Capture the cell that displays the provided text and extract its [x, y] central coordinate. 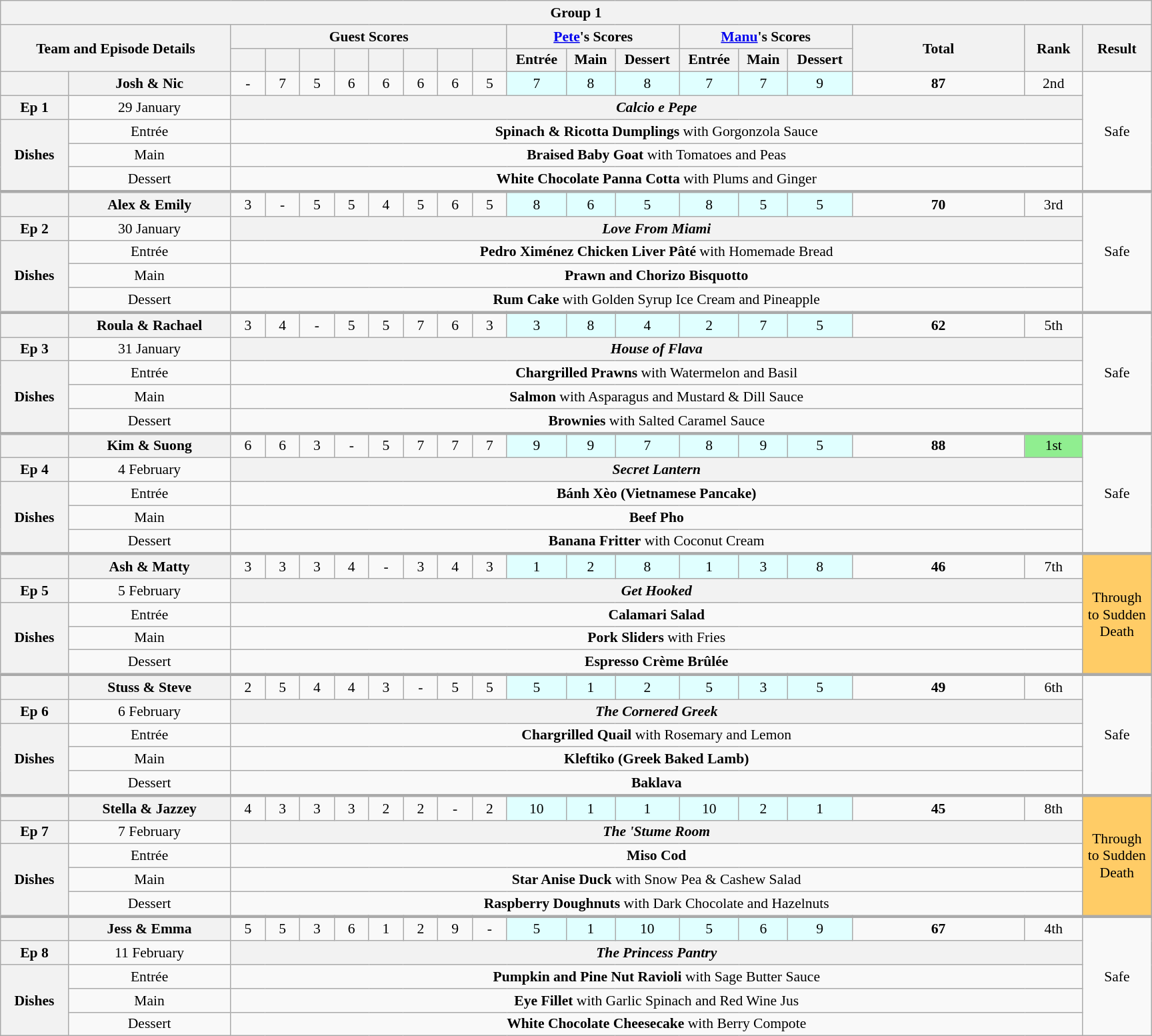
Team and Episode Details [116, 48]
Calamari Salad [656, 615]
11 February [149, 953]
Pedro Ximénez Chicken Liver Pâté with Homemade Bread [656, 252]
45 [939, 808]
Prawn and Chorizo Bisquotto [656, 276]
5th [1053, 325]
5 February [149, 591]
Stuss & Steve [149, 687]
30 January [149, 229]
62 [939, 325]
6 February [149, 711]
Eye Fillet with Garlic Spinach and Red Wine Jus [656, 1001]
70 [939, 204]
3rd [1053, 204]
Miso Cod [656, 856]
Kleftiko (Greek Baked Lamb) [656, 759]
4th [1053, 928]
8th [1053, 808]
Pork Sliders with Fries [656, 638]
Espresso Crème Brûlée [656, 663]
46 [939, 567]
Beef Pho [656, 517]
Secret Lantern [656, 470]
Pete's Scores [593, 37]
Pumpkin and Pine Nut Ravioli with Sage Butter Sauce [656, 977]
Jess & Emma [149, 928]
49 [939, 687]
6th [1053, 687]
Ep 7 [35, 832]
Ep 8 [35, 953]
Chargrilled Prawns with Watermelon and Basil [656, 373]
Kim & Suong [149, 445]
Bánh Xèo (Vietnamese Pancake) [656, 494]
Ep 3 [35, 349]
Guest Scores [369, 37]
Josh & Nic [149, 84]
White Chocolate Cheesecake with Berry Compote [656, 1024]
Ep 6 [35, 711]
1st [1053, 445]
Group 1 [576, 13]
Calcio e Pepe [656, 108]
Rank [1053, 48]
Result [1117, 48]
The Princess Pantry [656, 953]
Ep 1 [35, 108]
Ep 2 [35, 229]
2nd [1053, 84]
Baklava [656, 783]
White Chocolate Panna Cotta with Plums and Ginger [656, 180]
Ash & Matty [149, 567]
67 [939, 928]
Spinach & Ricotta Dumplings with Gorgonzola Sauce [656, 131]
The 'Stume Room [656, 832]
Stella & Jazzey [149, 808]
Rum Cake with Golden Syrup Ice Cream and Pineapple [656, 300]
Ep 4 [35, 470]
House of Flava [656, 349]
Salmon with Asparagus and Mustard & Dill Sauce [656, 397]
Chargrilled Quail with Rosemary and Lemon [656, 735]
Star Anise Duck with Snow Pea & Cashew Salad [656, 880]
31 January [149, 349]
Braised Baby Goat with Tomatoes and Peas [656, 155]
Banana Fritter with Coconut Cream [656, 541]
Raspberry Doughnuts with Dark Chocolate and Hazelnuts [656, 904]
Get Hooked [656, 591]
Manu's Scores [765, 37]
29 January [149, 108]
Roula & Rachael [149, 325]
7 February [149, 832]
Total [939, 48]
4 February [149, 470]
88 [939, 445]
Alex & Emily [149, 204]
7th [1053, 567]
Ep 5 [35, 591]
87 [939, 84]
Brownies with Salted Caramel Sauce [656, 421]
The Cornered Greek [656, 711]
Love From Miami [656, 229]
